Provide the (x, y) coordinate of the cell's center where the given text is located.  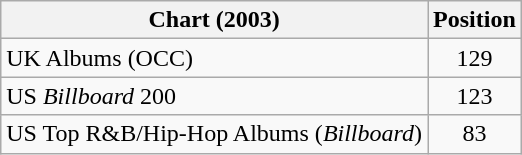
US Billboard 200 (214, 96)
83 (475, 134)
Position (475, 20)
129 (475, 58)
123 (475, 96)
US Top R&B/Hip-Hop Albums (Billboard) (214, 134)
UK Albums (OCC) (214, 58)
Chart (2003) (214, 20)
